Find where the given text appears and provide that cell's center as [X, Y] coordinate. 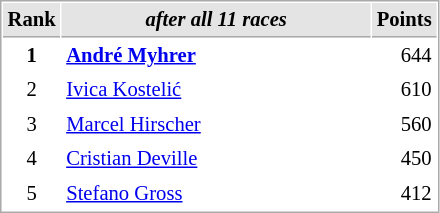
644 [404, 56]
4 [32, 158]
Marcel Hirscher [216, 124]
2 [32, 90]
610 [404, 90]
5 [32, 194]
Points [404, 20]
Rank [32, 20]
3 [32, 124]
412 [404, 194]
Ivica Kostelić [216, 90]
Stefano Gross [216, 194]
André Myhrer [216, 56]
450 [404, 158]
after all 11 races [216, 20]
560 [404, 124]
Cristian Deville [216, 158]
1 [32, 56]
